For the text-containing cell, return its midpoint in [x, y] coordinate format. 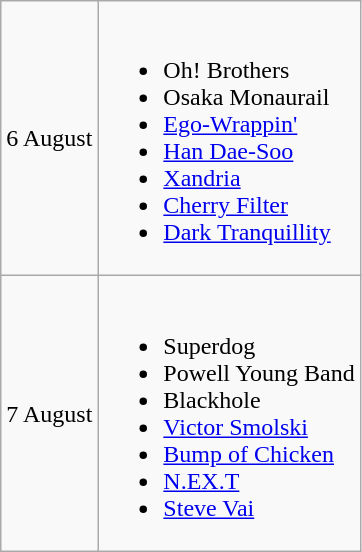
Superdog Powell Young Band Blackhole Victor Smolski Bump of Chicken N.EX.T Steve Vai [229, 414]
Oh! Brothers Osaka Monaurail Ego-Wrappin' Han Dae-Soo Xandria Cherry Filter Dark Tranquillity [229, 138]
6 August [50, 138]
7 August [50, 414]
